Provide the (X, Y) coordinate of the cell's center where the given text is located.  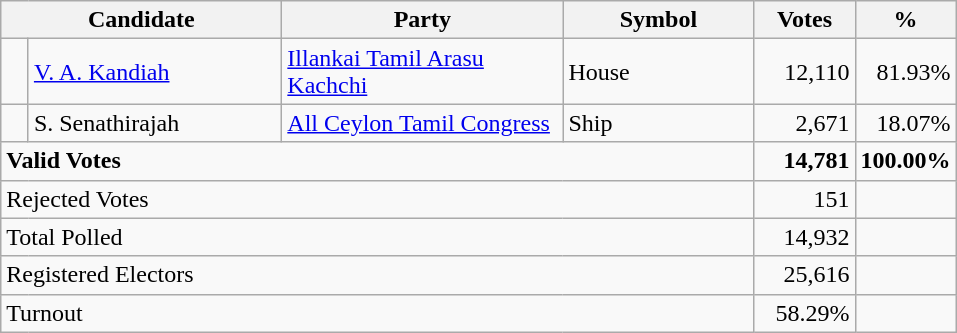
Illankai Tamil Arasu Kachchi (422, 72)
Rejected Votes (378, 199)
Candidate (142, 20)
14,932 (804, 237)
18.07% (906, 123)
V. A. Kandiah (154, 72)
151 (804, 199)
Registered Electors (378, 275)
Valid Votes (378, 161)
81.93% (906, 72)
14,781 (804, 161)
Ship (658, 123)
Symbol (658, 20)
2,671 (804, 123)
Total Polled (378, 237)
Turnout (378, 313)
House (658, 72)
S. Senathirajah (154, 123)
% (906, 20)
Votes (804, 20)
All Ceylon Tamil Congress (422, 123)
100.00% (906, 161)
12,110 (804, 72)
Party (422, 20)
58.29% (804, 313)
25,616 (804, 275)
